Locate the cell with the specified text and output its (x, y) center coordinate. 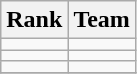
Team (102, 20)
Rank (34, 20)
